Locate the cell with the specified text and output its [x, y] center coordinate. 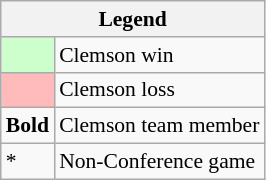
Legend [133, 19]
Clemson loss [159, 90]
Bold [28, 126]
Clemson team member [159, 126]
Non-Conference game [159, 162]
Clemson win [159, 55]
* [28, 162]
